From the cell containing the given text, extract its center point as (X, Y) coordinate. 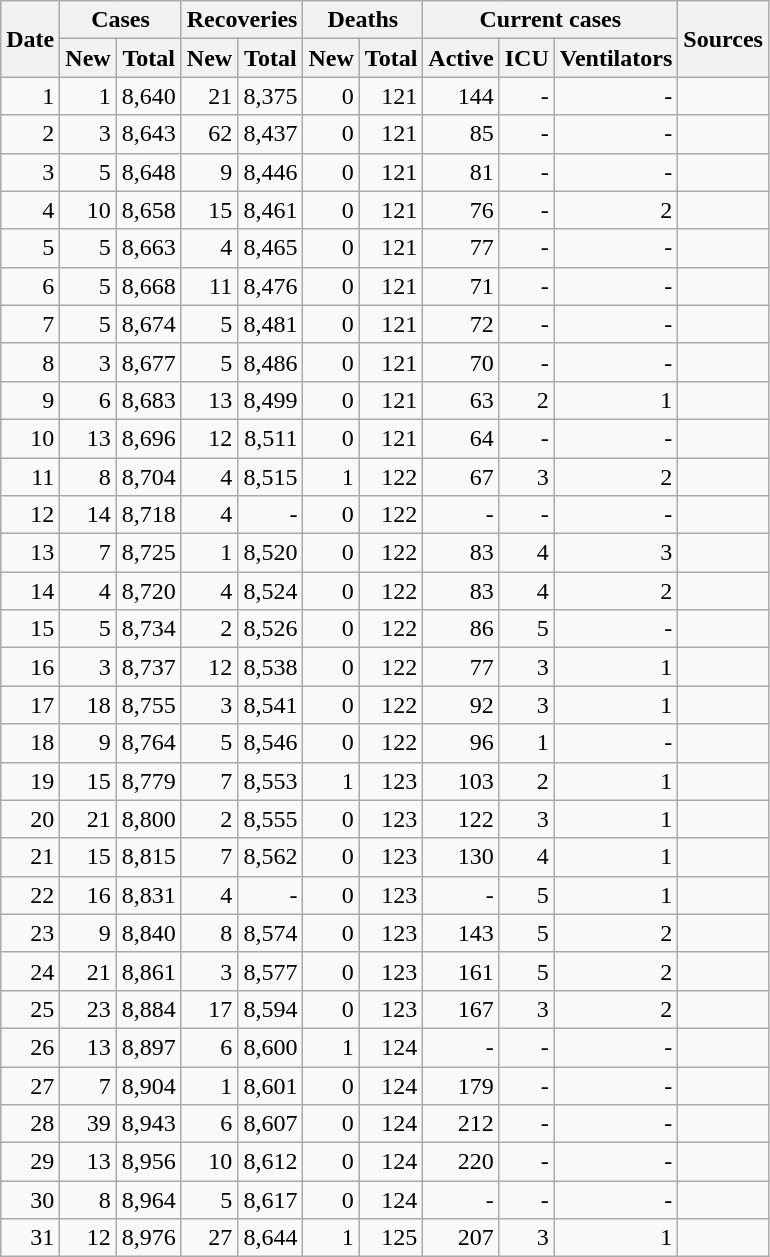
125 (391, 1238)
8,725 (148, 553)
8,553 (270, 781)
63 (461, 400)
31 (30, 1238)
8,511 (270, 438)
8,815 (148, 857)
8,677 (148, 362)
8,644 (270, 1238)
144 (461, 96)
96 (461, 743)
8,617 (270, 1200)
Ventilators (616, 58)
8,499 (270, 400)
8,737 (148, 667)
143 (461, 933)
20 (30, 819)
220 (461, 1162)
Active (461, 58)
8,764 (148, 743)
8,515 (270, 477)
8,562 (270, 857)
8,720 (148, 591)
Deaths (363, 20)
103 (461, 781)
8,555 (270, 819)
8,600 (270, 1047)
26 (30, 1047)
71 (461, 286)
8,481 (270, 324)
8,658 (148, 210)
Cases (120, 20)
8,612 (270, 1162)
81 (461, 172)
8,897 (148, 1047)
8,465 (270, 248)
8,574 (270, 933)
8,446 (270, 172)
62 (209, 134)
8,640 (148, 96)
Current cases (550, 20)
19 (30, 781)
8,663 (148, 248)
8,734 (148, 629)
Date (30, 39)
8,755 (148, 705)
8,718 (148, 515)
Recoveries (242, 20)
76 (461, 210)
8,476 (270, 286)
8,840 (148, 933)
8,643 (148, 134)
8,861 (148, 971)
8,524 (270, 591)
8,964 (148, 1200)
25 (30, 1009)
207 (461, 1238)
8,956 (148, 1162)
8,375 (270, 96)
8,683 (148, 400)
85 (461, 134)
130 (461, 857)
ICU (526, 58)
8,831 (148, 895)
72 (461, 324)
67 (461, 477)
8,541 (270, 705)
8,668 (148, 286)
8,779 (148, 781)
92 (461, 705)
8,648 (148, 172)
28 (30, 1124)
212 (461, 1124)
8,704 (148, 477)
8,904 (148, 1085)
161 (461, 971)
8,800 (148, 819)
30 (30, 1200)
70 (461, 362)
8,884 (148, 1009)
8,546 (270, 743)
8,674 (148, 324)
8,486 (270, 362)
39 (88, 1124)
Sources (724, 39)
8,577 (270, 971)
8,601 (270, 1085)
24 (30, 971)
8,437 (270, 134)
8,696 (148, 438)
8,976 (148, 1238)
8,526 (270, 629)
86 (461, 629)
8,594 (270, 1009)
29 (30, 1162)
22 (30, 895)
64 (461, 438)
8,607 (270, 1124)
8,943 (148, 1124)
8,461 (270, 210)
8,520 (270, 553)
8,538 (270, 667)
167 (461, 1009)
179 (461, 1085)
